Pinpoint the cell where the given text exists, returning its [X, Y] midpoint coordinate. 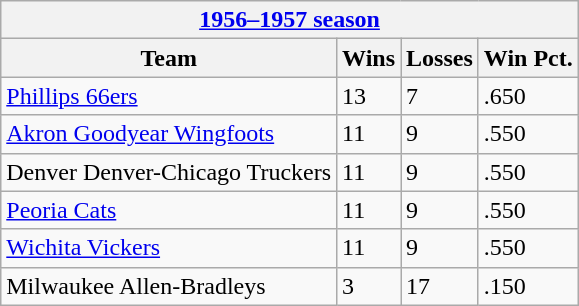
17 [440, 286]
Win Pct. [528, 58]
Milwaukee Allen-Bradleys [169, 286]
Denver Denver-Chicago Truckers [169, 172]
Phillips 66ers [169, 96]
13 [369, 96]
1956–1957 season [290, 20]
3 [369, 286]
.150 [528, 286]
Team [169, 58]
Wins [369, 58]
7 [440, 96]
Akron Goodyear Wingfoots [169, 134]
Wichita Vickers [169, 248]
Losses [440, 58]
Peoria Cats [169, 210]
.650 [528, 96]
